Pinpoint the cell where the given text exists, returning its (X, Y) midpoint coordinate. 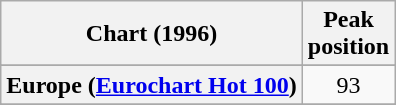
Chart (1996) (152, 34)
Peakposition (348, 34)
Europe (Eurochart Hot 100) (152, 85)
93 (348, 85)
